Detect which cell encompasses the target text, then output its [X, Y] center coordinate. 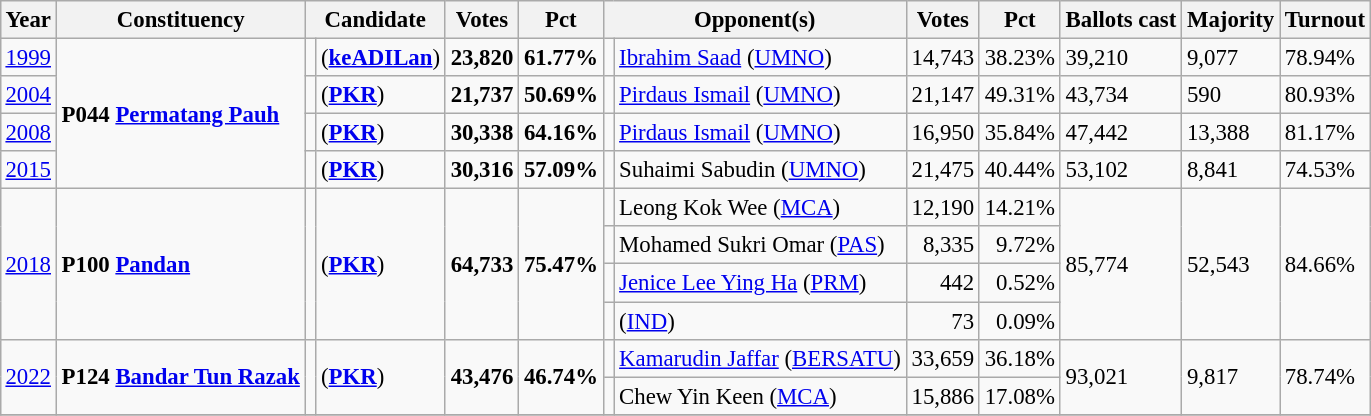
590 [1231, 95]
78.74% [1326, 376]
49.31% [1020, 95]
2018 [28, 264]
12,190 [942, 208]
73 [942, 321]
39,210 [1120, 57]
30,316 [482, 170]
1999 [28, 57]
Ibrahim Saad (UMNO) [760, 57]
2008 [28, 133]
93,021 [1120, 376]
Candidate [375, 20]
Leong Kok Wee (MCA) [760, 208]
8,335 [942, 245]
47,442 [1120, 133]
Year [28, 20]
2004 [28, 95]
38.23% [1020, 57]
Kamarudin Jaffar (BERSATU) [760, 358]
(keADILan) [381, 57]
81.17% [1326, 133]
14.21% [1020, 208]
Opponent(s) [754, 20]
Turnout [1326, 20]
P124 Bandar Tun Razak [180, 376]
50.69% [562, 95]
85,774 [1120, 264]
30,338 [482, 133]
Jenice Lee Ying Ha (PRM) [760, 283]
8,841 [1231, 170]
46.74% [562, 376]
35.84% [1020, 133]
17.08% [1020, 396]
21,475 [942, 170]
57.09% [562, 170]
64,733 [482, 264]
78.94% [1326, 57]
Chew Yin Keen (MCA) [760, 396]
84.66% [1326, 264]
13,388 [1231, 133]
2022 [28, 376]
53,102 [1120, 170]
14,743 [942, 57]
40.44% [1020, 170]
61.77% [562, 57]
16,950 [942, 133]
43,476 [482, 376]
9,077 [1231, 57]
21,737 [482, 95]
Mohamed Sukri Omar (PAS) [760, 245]
2015 [28, 170]
0.09% [1020, 321]
23,820 [482, 57]
P044 Permatang Pauh [180, 113]
Constituency [180, 20]
43,734 [1120, 95]
9.72% [1020, 245]
75.47% [562, 264]
P100 Pandan [180, 264]
0.52% [1020, 283]
(IND) [760, 321]
Majority [1231, 20]
74.53% [1326, 170]
33,659 [942, 358]
36.18% [1020, 358]
15,886 [942, 396]
Ballots cast [1120, 20]
80.93% [1326, 95]
52,543 [1231, 264]
21,147 [942, 95]
442 [942, 283]
9,817 [1231, 376]
Suhaimi Sabudin (UMNO) [760, 170]
64.16% [562, 133]
